Extract the (X, Y) coordinate from the center of the cell holding the provided text.  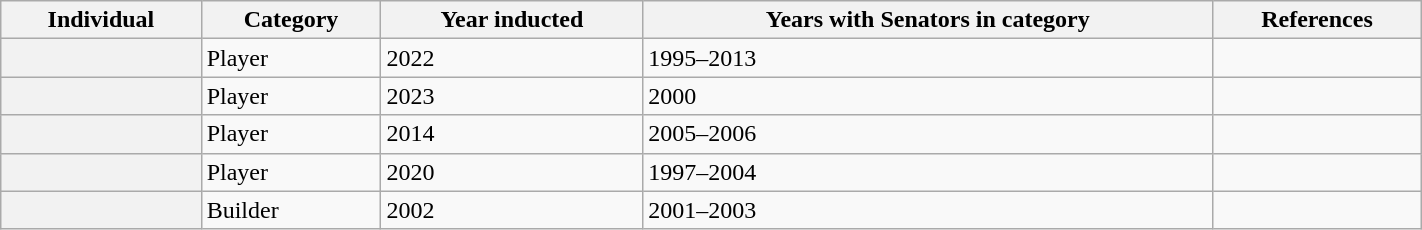
2020 (512, 172)
2005–2006 (928, 134)
Builder (291, 210)
1997–2004 (928, 172)
1995–2013 (928, 58)
2002 (512, 210)
Year inducted (512, 20)
2001–2003 (928, 210)
2022 (512, 58)
2000 (928, 96)
Individual (101, 20)
References (1318, 20)
Category (291, 20)
2023 (512, 96)
2014 (512, 134)
Years with Senators in category (928, 20)
